Output the [X, Y] coordinate of the center of the cell containing the given text.  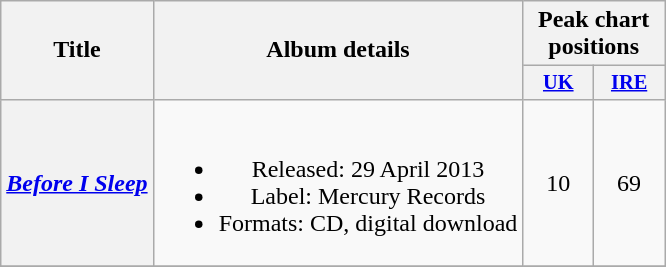
Peak chart positions [594, 34]
10 [558, 182]
Before I Sleep [77, 182]
Album details [338, 50]
Released: 29 April 2013Label: Mercury RecordsFormats: CD, digital download [338, 182]
UK [558, 83]
69 [630, 182]
Title [77, 50]
IRE [630, 83]
